Scan for the cell matching the given text and deliver its (X, Y) coordinate at center. 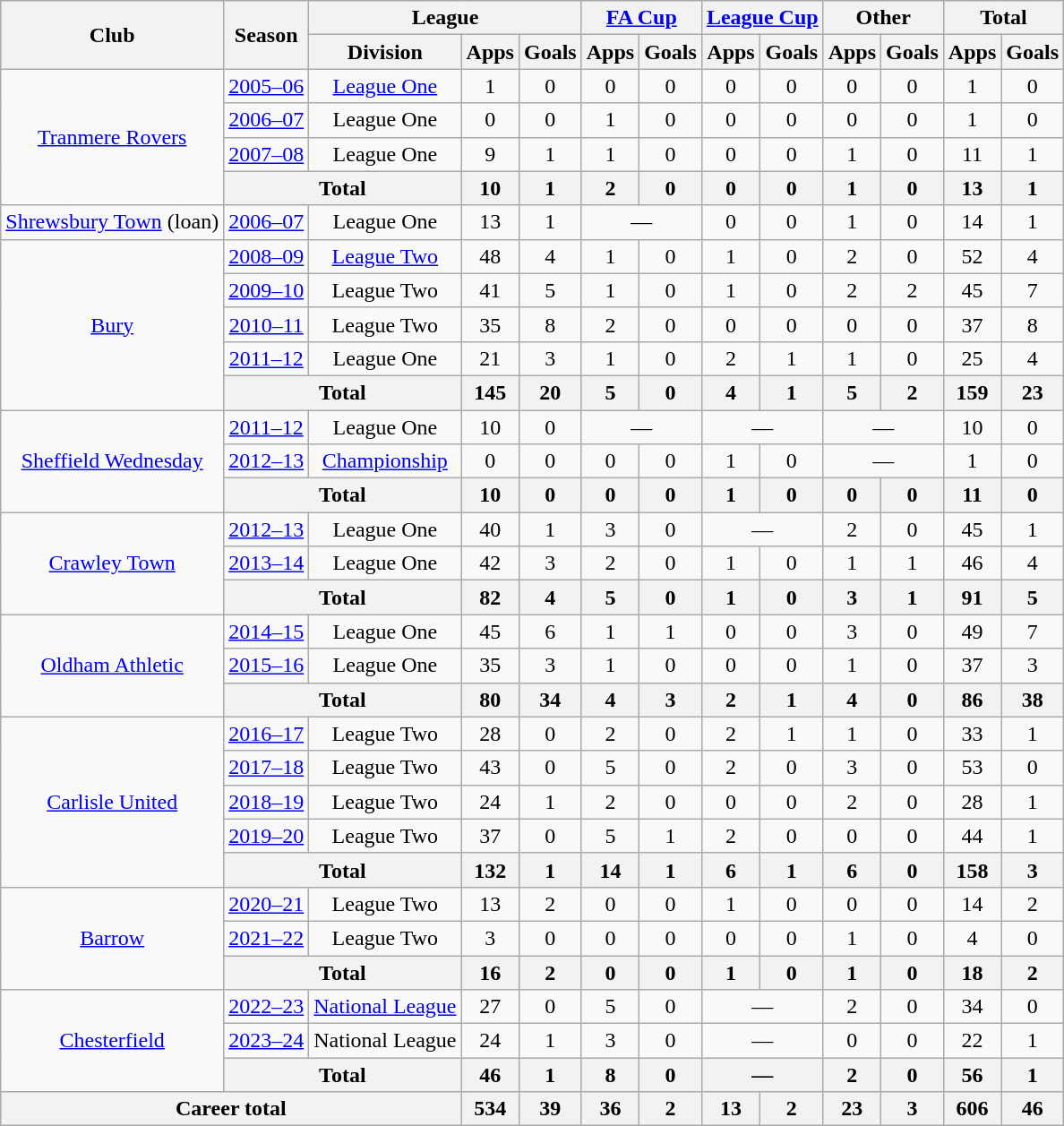
Carlisle United (113, 802)
2016–17 (267, 734)
2013–14 (267, 563)
Barrow (113, 938)
21 (490, 358)
2005–06 (267, 86)
33 (972, 734)
534 (490, 1109)
43 (490, 768)
2022–23 (267, 1007)
2008–09 (267, 256)
20 (550, 392)
52 (972, 256)
158 (972, 870)
44 (972, 836)
2017–18 (267, 768)
2018–19 (267, 802)
145 (490, 392)
League Cup (762, 18)
Division (385, 52)
82 (490, 597)
25 (972, 358)
42 (490, 563)
16 (490, 972)
Tranmere Rovers (113, 137)
Bury (113, 324)
League (445, 18)
2021–22 (267, 938)
2007–08 (267, 154)
9 (490, 154)
2015–16 (267, 666)
Chesterfield (113, 1041)
606 (972, 1109)
2023–24 (267, 1041)
FA Cup (641, 18)
18 (972, 972)
Shrewsbury Town (loan) (113, 222)
Club (113, 35)
Other (883, 18)
91 (972, 597)
22 (972, 1041)
41 (490, 290)
Season (267, 35)
48 (490, 256)
27 (490, 1007)
Crawley Town (113, 563)
53 (972, 768)
86 (972, 700)
2020–21 (267, 904)
Championship (385, 461)
39 (550, 1109)
40 (490, 529)
Career total (231, 1109)
49 (972, 632)
2009–10 (267, 290)
80 (490, 700)
132 (490, 870)
56 (972, 1075)
2019–20 (267, 836)
Sheffield Wednesday (113, 461)
Oldham Athletic (113, 666)
2010–11 (267, 324)
159 (972, 392)
38 (1033, 700)
36 (610, 1109)
2014–15 (267, 632)
